From the cell containing the given text, extract its center point as [X, Y] coordinate. 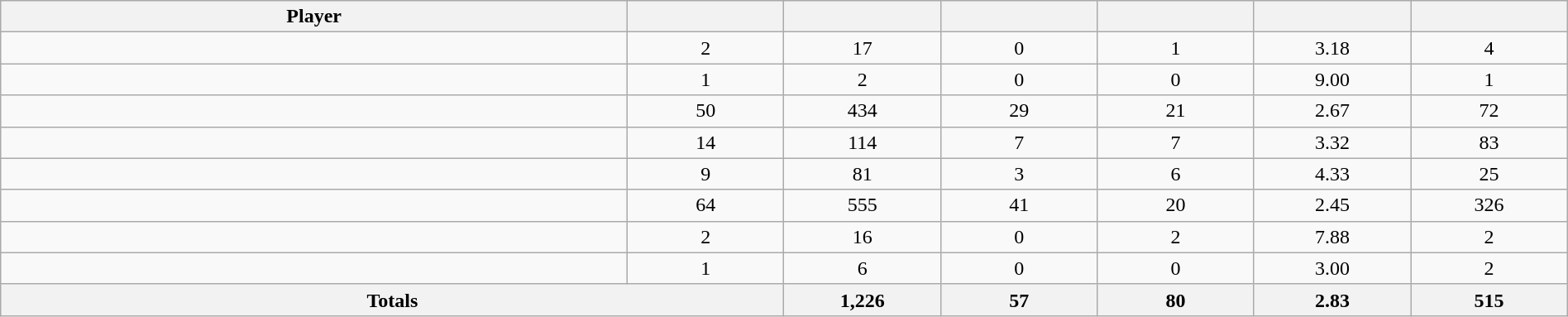
4.33 [1331, 174]
9 [706, 174]
17 [862, 48]
83 [1489, 142]
326 [1489, 205]
64 [706, 205]
80 [1176, 300]
14 [706, 142]
81 [862, 174]
2.67 [1331, 111]
Player [314, 17]
3.32 [1331, 142]
2.45 [1331, 205]
434 [862, 111]
21 [1176, 111]
25 [1489, 174]
72 [1489, 111]
29 [1019, 111]
1,226 [862, 300]
57 [1019, 300]
555 [862, 205]
3 [1019, 174]
16 [862, 237]
41 [1019, 205]
7.88 [1331, 237]
20 [1176, 205]
515 [1489, 300]
9.00 [1331, 79]
4 [1489, 48]
114 [862, 142]
Totals [392, 300]
3.00 [1331, 268]
2.83 [1331, 300]
3.18 [1331, 48]
50 [706, 111]
